For the text-containing cell, return its midpoint in (X, Y) coordinate format. 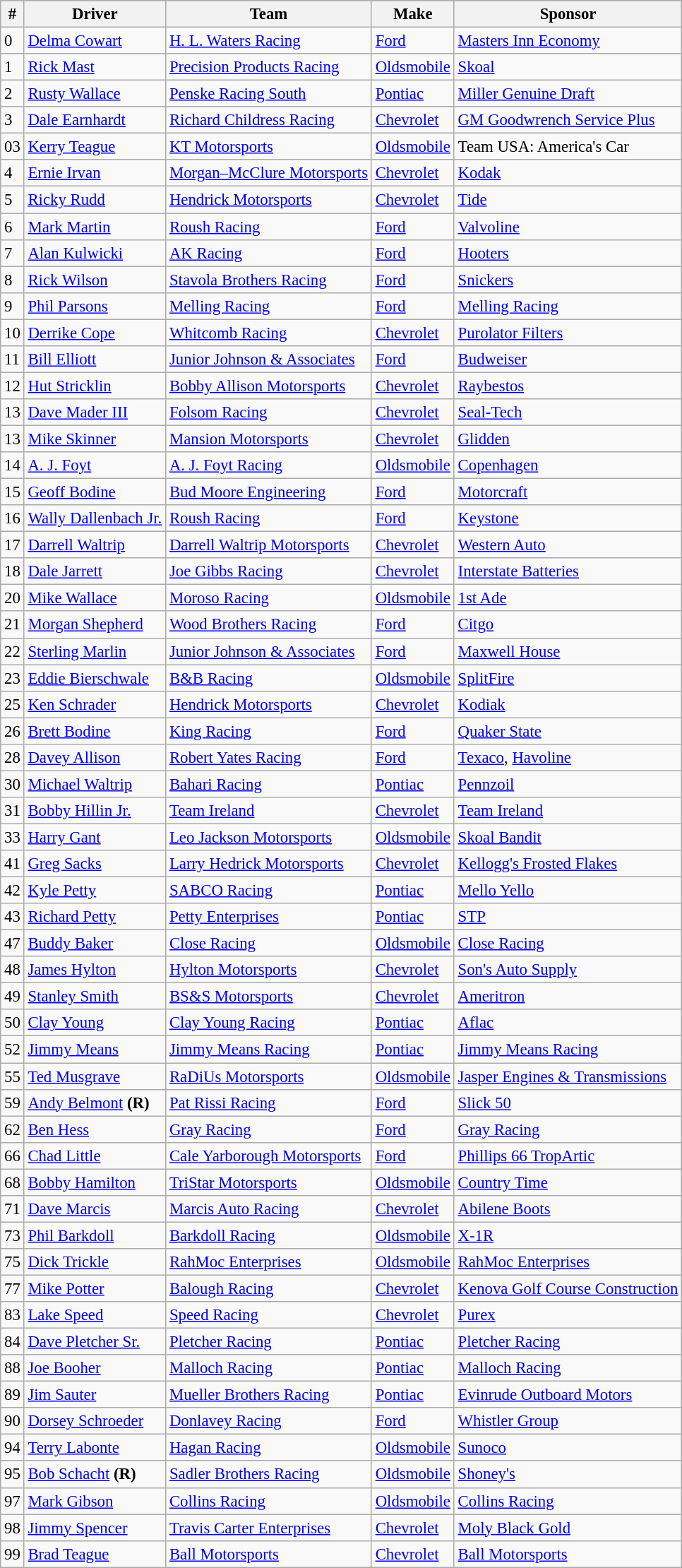
Michael Waltrip (95, 784)
Cale Yarborough Motorsports (269, 1156)
62 (13, 1129)
RaDiUs Motorsports (269, 1076)
Sterling Marlin (95, 651)
Mansion Motorsports (269, 439)
47 (13, 944)
Skoal (568, 67)
Ken Schrader (95, 704)
20 (13, 598)
Bill Elliott (95, 360)
25 (13, 704)
03 (13, 147)
Kodiak (568, 704)
41 (13, 864)
Budweiser (568, 360)
Sadler Brothers Racing (269, 1475)
10 (13, 333)
Jimmy Means (95, 1050)
83 (13, 1315)
Delma Cowart (95, 41)
Kyle Petty (95, 891)
Rick Mast (95, 67)
Wally Dallenbach Jr. (95, 518)
Mark Martin (95, 227)
Slick 50 (568, 1103)
Eddie Bierschwale (95, 678)
Mueller Brothers Racing (269, 1395)
97 (13, 1501)
Ameritron (568, 997)
Shoney's (568, 1475)
Mike Wallace (95, 598)
Jim Sauter (95, 1395)
Joe Gibbs Racing (269, 571)
16 (13, 518)
59 (13, 1103)
2 (13, 94)
Bahari Racing (269, 784)
Texaco, Havoline (568, 758)
Interstate Batteries (568, 571)
33 (13, 837)
Mello Yello (568, 891)
15 (13, 492)
22 (13, 651)
Lake Speed (95, 1315)
5 (13, 200)
77 (13, 1288)
Miller Genuine Draft (568, 94)
AK Racing (269, 253)
Purex (568, 1315)
Evinrude Outboard Motors (568, 1395)
49 (13, 997)
Rusty Wallace (95, 94)
31 (13, 811)
Abilene Boots (568, 1209)
Donlavey Racing (269, 1421)
75 (13, 1262)
Robert Yates Racing (269, 758)
Balough Racing (269, 1288)
14 (13, 465)
Citgo (568, 625)
BS&S Motorsports (269, 997)
Mark Gibson (95, 1501)
Derrike Cope (95, 333)
88 (13, 1368)
Darrell Waltrip (95, 545)
26 (13, 731)
73 (13, 1235)
TriStar Motorsports (269, 1182)
21 (13, 625)
Bob Schacht (R) (95, 1475)
Bud Moore Engineering (269, 492)
Hylton Motorsports (269, 970)
Western Auto (568, 545)
Ernie Irvan (95, 173)
Bobby Hamilton (95, 1182)
Barkdoll Racing (269, 1235)
Darrell Waltrip Motorsports (269, 545)
Terry Labonte (95, 1448)
Morgan Shepherd (95, 625)
Hagan Racing (269, 1448)
12 (13, 386)
68 (13, 1182)
17 (13, 545)
1st Ade (568, 598)
# (13, 14)
7 (13, 253)
43 (13, 917)
Seal-Tech (568, 412)
Pat Rissi Racing (269, 1103)
Richard Childress Racing (269, 120)
Moly Black Gold (568, 1528)
Buddy Baker (95, 944)
KT Motorsports (269, 147)
King Racing (269, 731)
Son's Auto Supply (568, 970)
Dave Pletcher Sr. (95, 1342)
Brad Teague (95, 1554)
50 (13, 1023)
98 (13, 1528)
A. J. Foyt (95, 465)
52 (13, 1050)
99 (13, 1554)
X-1R (568, 1235)
Stavola Brothers Racing (269, 280)
Mike Potter (95, 1288)
48 (13, 970)
Snickers (568, 280)
Speed Racing (269, 1315)
Andy Belmont (R) (95, 1103)
Ricky Rudd (95, 200)
Glidden (568, 439)
18 (13, 571)
Dorsey Schroeder (95, 1421)
Quaker State (568, 731)
Petty Enterprises (269, 917)
Country Time (568, 1182)
66 (13, 1156)
Phil Parsons (95, 306)
Brett Bodine (95, 731)
95 (13, 1475)
Folsom Racing (269, 412)
6 (13, 227)
SABCO Racing (269, 891)
Dick Trickle (95, 1262)
8 (13, 280)
Sunoco (568, 1448)
Team USA: America's Car (568, 147)
Whitcomb Racing (269, 333)
Aflac (568, 1023)
Leo Jackson Motorsports (269, 837)
Bobby Allison Motorsports (269, 386)
Jimmy Spencer (95, 1528)
30 (13, 784)
Davey Allison (95, 758)
55 (13, 1076)
Precision Products Racing (269, 67)
11 (13, 360)
Masters Inn Economy (568, 41)
Clay Young (95, 1023)
3 (13, 120)
Stanley Smith (95, 997)
Purolator Filters (568, 333)
GM Goodwrench Service Plus (568, 120)
94 (13, 1448)
Morgan–McClure Motorsports (269, 173)
Kodak (568, 173)
Mike Skinner (95, 439)
SplitFire (568, 678)
Ted Musgrave (95, 1076)
9 (13, 306)
Chad Little (95, 1156)
Marcis Auto Racing (269, 1209)
Dale Earnhardt (95, 120)
Joe Booher (95, 1368)
Kenova Golf Course Construction (568, 1288)
42 (13, 891)
Alan Kulwicki (95, 253)
Jasper Engines & Transmissions (568, 1076)
H. L. Waters Racing (269, 41)
Maxwell House (568, 651)
Motorcraft (568, 492)
4 (13, 173)
Larry Hedrick Motorsports (269, 864)
Make (412, 14)
84 (13, 1342)
Greg Sacks (95, 864)
Keystone (568, 518)
90 (13, 1421)
Kellogg's Frosted Flakes (568, 864)
71 (13, 1209)
1 (13, 67)
Travis Carter Enterprises (269, 1528)
Dale Jarrett (95, 571)
Phil Barkdoll (95, 1235)
Penske Racing South (269, 94)
23 (13, 678)
Harry Gant (95, 837)
Ben Hess (95, 1129)
Hooters (568, 253)
Copenhagen (568, 465)
B&B Racing (269, 678)
Hut Stricklin (95, 386)
89 (13, 1395)
Team (269, 14)
Phillips 66 TropArtic (568, 1156)
Bobby Hillin Jr. (95, 811)
Wood Brothers Racing (269, 625)
Skoal Bandit (568, 837)
Driver (95, 14)
Clay Young Racing (269, 1023)
Valvoline (568, 227)
A. J. Foyt Racing (269, 465)
Richard Petty (95, 917)
Rick Wilson (95, 280)
Dave Marcis (95, 1209)
Kerry Teague (95, 147)
Dave Mader III (95, 412)
Pennzoil (568, 784)
Sponsor (568, 14)
0 (13, 41)
Whistler Group (568, 1421)
STP (568, 917)
James Hylton (95, 970)
Tide (568, 200)
Moroso Racing (269, 598)
Geoff Bodine (95, 492)
Raybestos (568, 386)
28 (13, 758)
